Locate the cell with the specified text and output its [x, y] center coordinate. 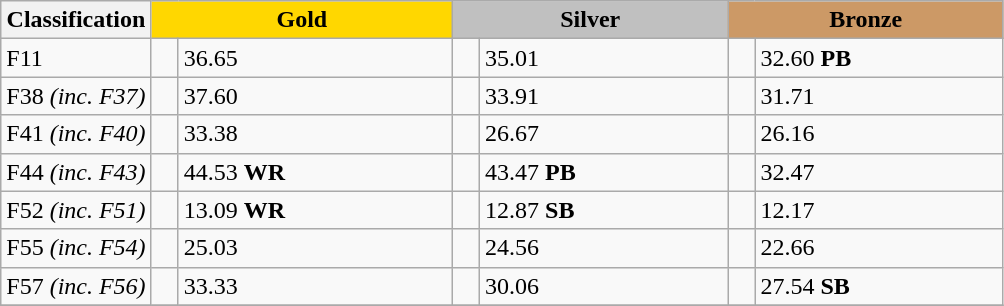
24.56 [604, 248]
31.71 [879, 96]
F41 (inc. F40) [76, 134]
43.47 PB [604, 172]
26.16 [879, 134]
44.53 WR [315, 172]
Gold [302, 20]
F55 (inc. F54) [76, 248]
F57 (inc. F56) [76, 286]
25.03 [315, 248]
37.60 [315, 96]
35.01 [604, 58]
30.06 [604, 286]
22.66 [879, 248]
26.67 [604, 134]
12.17 [879, 210]
F38 (inc. F37) [76, 96]
Silver [590, 20]
32.47 [879, 172]
Classification [76, 20]
F11 [76, 58]
33.33 [315, 286]
Bronze [866, 20]
F52 (inc. F51) [76, 210]
13.09 WR [315, 210]
F44 (inc. F43) [76, 172]
12.87 SB [604, 210]
32.60 PB [879, 58]
33.38 [315, 134]
33.91 [604, 96]
27.54 SB [879, 286]
36.65 [315, 58]
